Return the (X, Y) coordinate for the center point of the cell that contains the specified text.  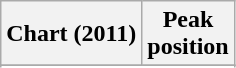
Chart (2011) (72, 34)
Peakposition (188, 34)
